For the text-containing cell, return its midpoint in (X, Y) coordinate format. 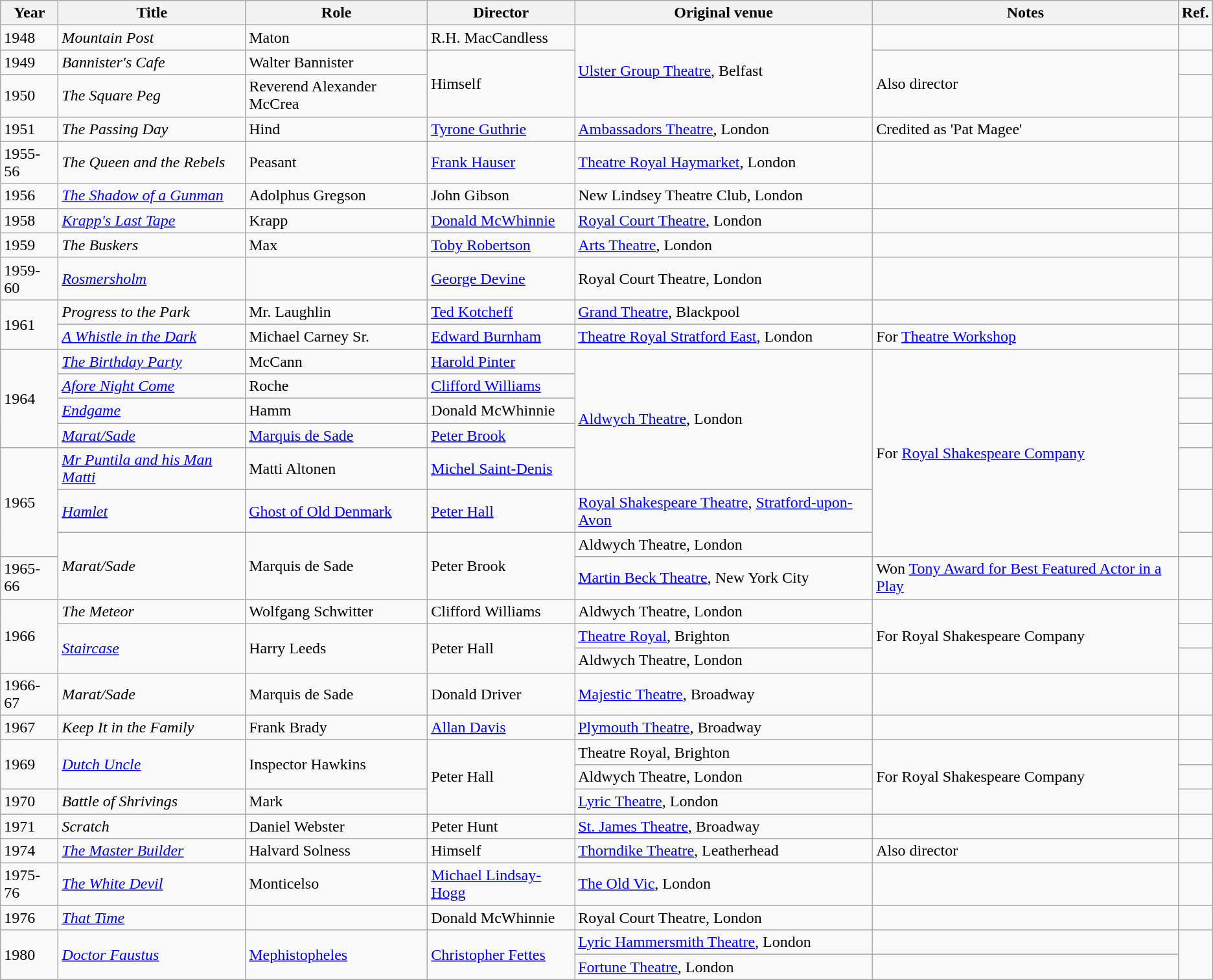
Doctor Faustus (152, 955)
1980 (30, 955)
Original venue (724, 13)
Krapp's Last Tape (152, 220)
Edward Burnham (502, 336)
Reverend Alexander McCrea (337, 96)
Krapp (337, 220)
John Gibson (502, 196)
1966-67 (30, 694)
Bannister's Cafe (152, 62)
That Time (152, 918)
1964 (30, 398)
Lyric Hammersmith Theatre, London (724, 942)
Monticelso (337, 884)
Keep It in the Family (152, 727)
Ref. (1195, 13)
Michel Saint-Denis (502, 469)
Afore Night Come (152, 386)
Year (30, 13)
Scratch (152, 826)
Notes (1025, 13)
Michael Carney Sr. (337, 336)
1951 (30, 129)
Mr. Laughlin (337, 312)
McCann (337, 361)
Michael Lindsay-Hogg (502, 884)
Title (152, 13)
1950 (30, 96)
The White Devil (152, 884)
Thorndike Theatre, Leatherhead (724, 851)
Theatre Royal Stratford East, London (724, 336)
Lyric Theatre, London (724, 801)
Ted Kotcheff (502, 312)
Won Tony Award for Best Featured Actor in a Play (1025, 578)
1970 (30, 801)
Mountain Post (152, 38)
1971 (30, 826)
Arts Theatre, London (724, 245)
The Queen and the Rebels (152, 162)
Director (502, 13)
Frank Brady (337, 727)
Ambassadors Theatre, London (724, 129)
Staircase (152, 648)
Grand Theatre, Blackpool (724, 312)
Christopher Fettes (502, 955)
Inspector Hawkins (337, 764)
1967 (30, 727)
Adolphus Gregson (337, 196)
Hind (337, 129)
St. James Theatre, Broadway (724, 826)
1975-76 (30, 884)
Harry Leeds (337, 648)
Maton (337, 38)
Allan Davis (502, 727)
The Birthday Party (152, 361)
1976 (30, 918)
1974 (30, 851)
Role (337, 13)
1961 (30, 324)
Majestic Theatre, Broadway (724, 694)
Royal Shakespeare Theatre, Stratford-upon-Avon (724, 511)
Peter Hunt (502, 826)
The Meteor (152, 611)
Halvard Solness (337, 851)
Mephistopheles (337, 955)
Roche (337, 386)
Rosmersholm (152, 279)
George Devine (502, 279)
New Lindsey Theatre Club, London (724, 196)
Martin Beck Theatre, New York City (724, 578)
1965-66 (30, 578)
Hamlet (152, 511)
The Buskers (152, 245)
1958 (30, 220)
Progress to the Park (152, 312)
The Old Vic, London (724, 884)
The Passing Day (152, 129)
For Theatre Workshop (1025, 336)
Matti Altonen (337, 469)
Theatre Royal Haymarket, London (724, 162)
Mark (337, 801)
Ulster Group Theatre, Belfast (724, 71)
1949 (30, 62)
1965 (30, 502)
1948 (30, 38)
Battle of Shrivings (152, 801)
Credited as 'Pat Magee' (1025, 129)
Frank Hauser (502, 162)
Peasant (337, 162)
Tyrone Guthrie (502, 129)
1959-60 (30, 279)
R.H. MacCandless (502, 38)
Wolfgang Schwitter (337, 611)
Hamm (337, 411)
The Master Builder (152, 851)
Plymouth Theatre, Broadway (724, 727)
Fortune Theatre, London (724, 967)
1966 (30, 636)
Daniel Webster (337, 826)
Toby Robertson (502, 245)
Harold Pinter (502, 361)
1959 (30, 245)
Donald Driver (502, 694)
The Square Peg (152, 96)
Walter Bannister (337, 62)
1956 (30, 196)
Dutch Uncle (152, 764)
Ghost of Old Denmark (337, 511)
1955-56 (30, 162)
A Whistle in the Dark (152, 336)
The Shadow of a Gunman (152, 196)
Mr Puntila and his Man Matti (152, 469)
Endgame (152, 411)
Max (337, 245)
1969 (30, 764)
